Locate the cell with the specified text and output its (x, y) center coordinate. 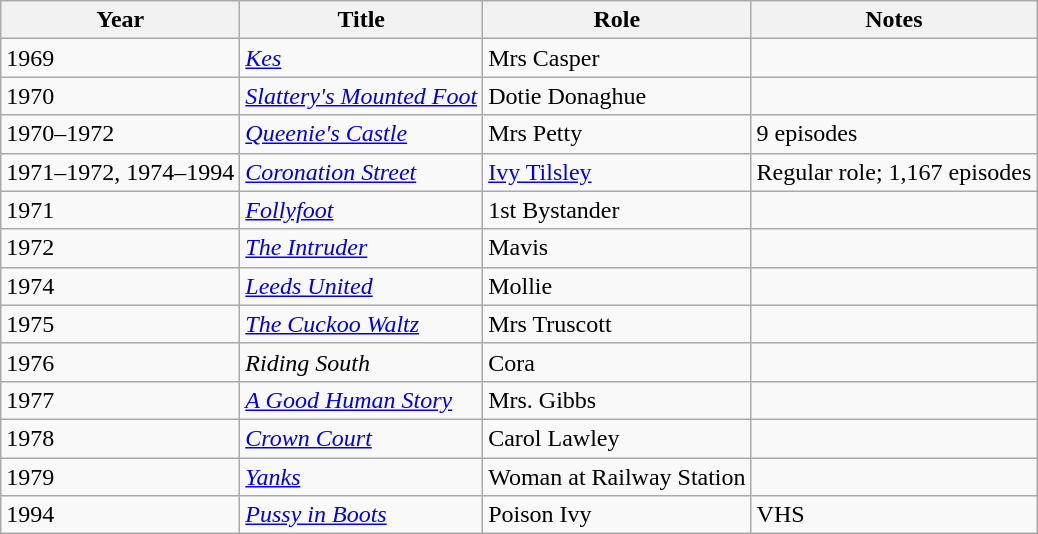
1976 (120, 362)
Coronation Street (362, 172)
Poison Ivy (617, 515)
A Good Human Story (362, 400)
Pussy in Boots (362, 515)
1969 (120, 58)
The Intruder (362, 248)
1994 (120, 515)
Dotie Donaghue (617, 96)
1972 (120, 248)
Queenie's Castle (362, 134)
1977 (120, 400)
The Cuckoo Waltz (362, 324)
Crown Court (362, 438)
Slattery's Mounted Foot (362, 96)
1978 (120, 438)
Mrs Truscott (617, 324)
Role (617, 20)
Mrs Petty (617, 134)
Carol Lawley (617, 438)
Notes (894, 20)
1970 (120, 96)
Mollie (617, 286)
1970–1972 (120, 134)
Title (362, 20)
Yanks (362, 477)
Leeds United (362, 286)
Woman at Railway Station (617, 477)
1979 (120, 477)
Mrs. Gibbs (617, 400)
1st Bystander (617, 210)
9 episodes (894, 134)
Regular role; 1,167 episodes (894, 172)
Mavis (617, 248)
1974 (120, 286)
1975 (120, 324)
Year (120, 20)
Ivy Tilsley (617, 172)
Cora (617, 362)
Follyfoot (362, 210)
1971–1972, 1974–1994 (120, 172)
VHS (894, 515)
Riding South (362, 362)
1971 (120, 210)
Kes (362, 58)
Mrs Casper (617, 58)
